From the cell containing the given text, extract its center point as (x, y) coordinate. 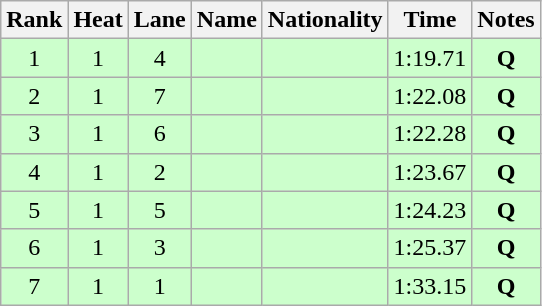
1:33.15 (430, 286)
1:24.23 (430, 210)
Nationality (325, 20)
1:25.37 (430, 248)
Heat (98, 20)
Lane (160, 20)
Notes (506, 20)
Rank (34, 20)
1:22.08 (430, 96)
1:23.67 (430, 172)
Time (430, 20)
1:19.71 (430, 58)
Name (226, 20)
1:22.28 (430, 134)
